Detect which cell encompasses the target text, then output its (x, y) center coordinate. 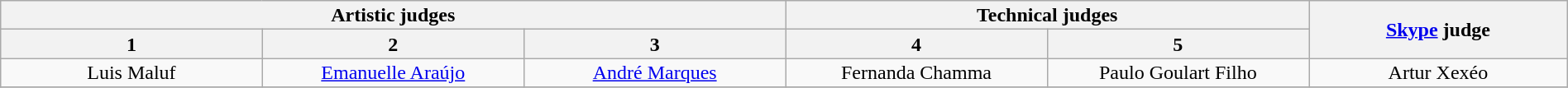
Skype judge (1439, 30)
2 (393, 44)
Luis Maluf (131, 72)
4 (916, 44)
Fernanda Chamma (916, 72)
André Marques (654, 72)
5 (1178, 44)
Artistic judges (394, 15)
3 (654, 44)
Technical judges (1047, 15)
Emanuelle Araújo (393, 72)
1 (131, 44)
Paulo Goulart Filho (1178, 72)
Artur Xexéo (1439, 72)
